Return the [X, Y] coordinate for the center point of the cell that contains the specified text.  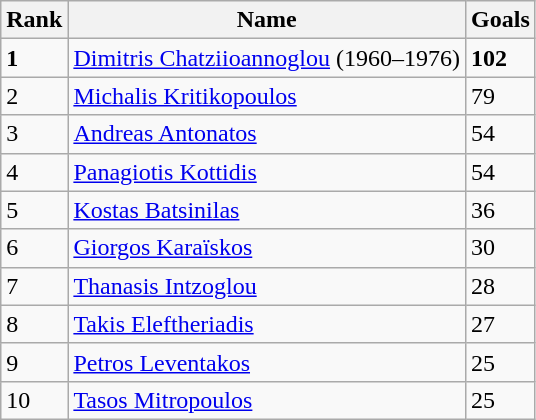
Rank [34, 20]
36 [501, 210]
Petros Leventakos [267, 362]
Name [267, 20]
7 [34, 286]
102 [501, 58]
Dimitris Chatziioannoglou (1960–1976) [267, 58]
Giorgos Karaїskos [267, 248]
Goals [501, 20]
Takis Eleftheriadis [267, 324]
30 [501, 248]
Tasos Mitropoulos [267, 400]
10 [34, 400]
9 [34, 362]
1 [34, 58]
2 [34, 96]
3 [34, 134]
Michalis Kritikopoulos [267, 96]
5 [34, 210]
28 [501, 286]
Panagiotis Kottidis [267, 172]
27 [501, 324]
4 [34, 172]
Thanasis Intzoglou [267, 286]
6 [34, 248]
8 [34, 324]
79 [501, 96]
Andreas Antonatos [267, 134]
Kostas Batsinilas [267, 210]
